Identify which cell holds the provided text, then report its (X, Y) central coordinate. 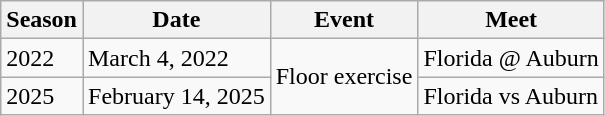
2022 (42, 58)
Florida vs Auburn (511, 96)
2025 (42, 96)
Event (344, 20)
Florida @ Auburn (511, 58)
Season (42, 20)
Date (176, 20)
Floor exercise (344, 77)
February 14, 2025 (176, 96)
Meet (511, 20)
March 4, 2022 (176, 58)
